Output the [x, y] coordinate of the center of the cell containing the given text.  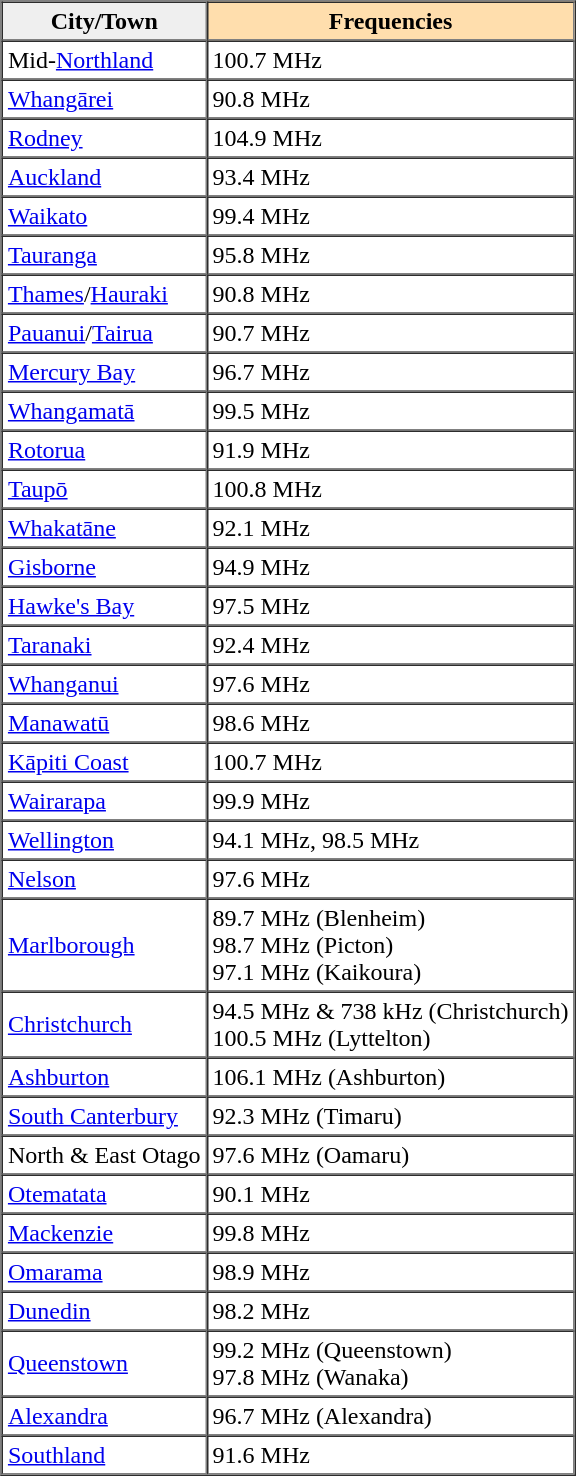
Southland [104, 1456]
Marlborough [104, 944]
Omarama [104, 1272]
Wellington [104, 840]
Tauranga [104, 256]
97.5 MHz [391, 606]
94.1 MHz, 98.5 MHz [391, 840]
96.7 MHz (Alexandra) [391, 1416]
98.9 MHz [391, 1272]
96.7 MHz [391, 372]
North & East Otago [104, 1156]
Alexandra [104, 1416]
Christchurch [104, 1025]
94.9 MHz [391, 568]
Manawatū [104, 724]
Whakatāne [104, 528]
94.5 MHz & 738 kHz (Christchurch) 100.5 MHz (Lyttelton) [391, 1025]
92.1 MHz [391, 528]
Pauanui/Tairua [104, 334]
Otematata [104, 1194]
Whanganui [104, 684]
Rotorua [104, 450]
South Canterbury [104, 1116]
Waikato [104, 216]
100.8 MHz [391, 490]
Auckland [104, 178]
Whangamatā [104, 412]
Mercury Bay [104, 372]
Whangārei [104, 100]
Mackenzie [104, 1234]
Gisborne [104, 568]
106.1 MHz (Ashburton) [391, 1078]
90.7 MHz [391, 334]
Kāpiti Coast [104, 762]
99.2 MHz (Queenstown) 97.8 MHz (Wanaka) [391, 1363]
99.4 MHz [391, 216]
93.4 MHz [391, 178]
104.9 MHz [391, 138]
92.4 MHz [391, 646]
Ashburton [104, 1078]
Mid-Northland [104, 60]
91.9 MHz [391, 450]
Queenstown [104, 1363]
Taupō [104, 490]
91.6 MHz [391, 1456]
99.9 MHz [391, 802]
Rodney [104, 138]
98.2 MHz [391, 1312]
Taranaki [104, 646]
Thames/Hauraki [104, 294]
89.7 MHz (Blenheim) 98.7 MHz (Picton) 97.1 MHz (Kaikoura) [391, 944]
City/Town [104, 22]
Frequencies [391, 22]
Nelson [104, 880]
98.6 MHz [391, 724]
Hawke's Bay [104, 606]
95.8 MHz [391, 256]
99.5 MHz [391, 412]
92.3 MHz (Timaru) [391, 1116]
97.6 MHz (Oamaru) [391, 1156]
Wairarapa [104, 802]
Dunedin [104, 1312]
90.1 MHz [391, 1194]
99.8 MHz [391, 1234]
